Search for the cell housing the specified text and yield its [X, Y] center coordinate. 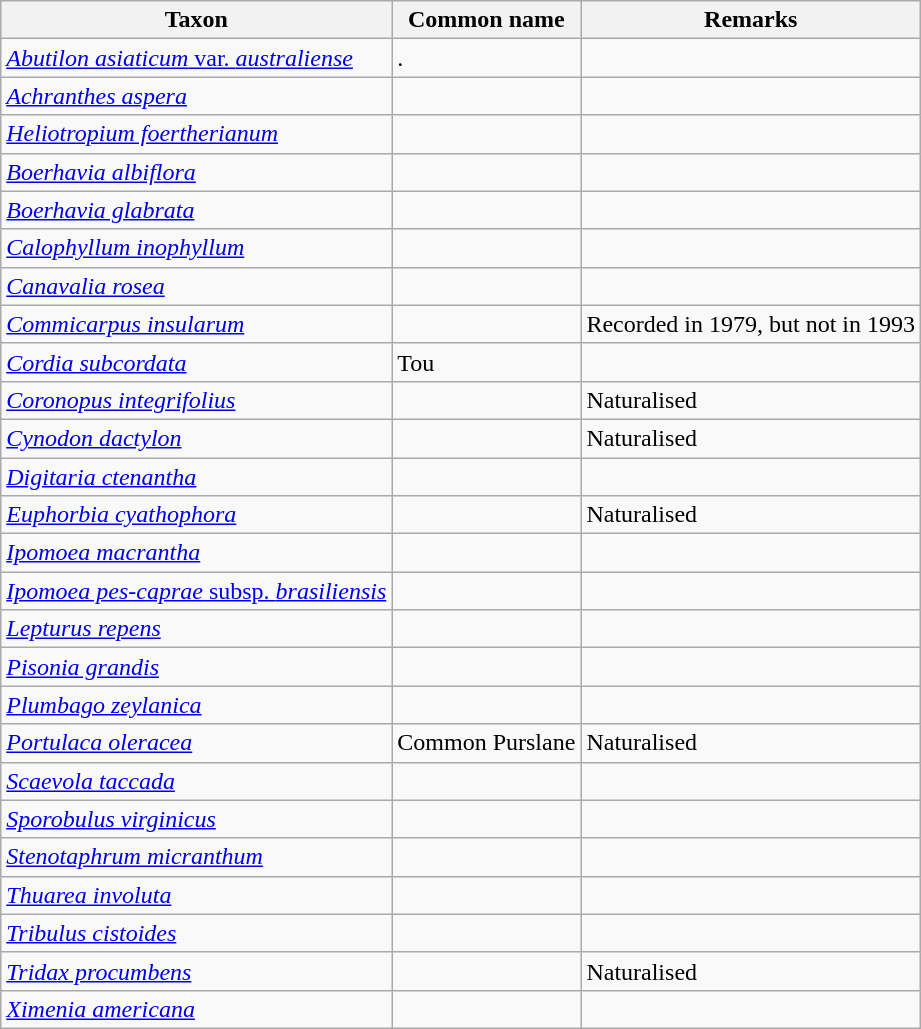
Coronopus integrifolius [196, 400]
Canavalia rosea [196, 286]
Thuarea involuta [196, 895]
Tou [486, 362]
Cordia subcordata [196, 362]
Commicarpus insularum [196, 324]
Abutilon asiaticum var. australiense [196, 58]
Ipomoea macrantha [196, 553]
Sporobulus virginicus [196, 819]
Cynodon dactylon [196, 438]
Recorded in 1979, but not in 1993 [751, 324]
Pisonia grandis [196, 667]
Boerhavia glabrata [196, 210]
Common name [486, 20]
Ipomoea pes-caprae subsp. brasiliensis [196, 591]
. [486, 58]
Calophyllum inophyllum [196, 248]
Ximenia americana [196, 1009]
Scaevola taccada [196, 781]
Heliotropium foertherianum [196, 134]
Plumbago zeylanica [196, 705]
Lepturus repens [196, 629]
Portulaca oleracea [196, 743]
Boerhavia albiflora [196, 172]
Tribulus cistoides [196, 933]
Achranthes aspera [196, 96]
Euphorbia cyathophora [196, 515]
Common Purslane [486, 743]
Taxon [196, 20]
Tridax procumbens [196, 971]
Remarks [751, 20]
Stenotaphrum micranthum [196, 857]
Digitaria ctenantha [196, 477]
